Output the (X, Y) coordinate of the center of the cell containing the given text.  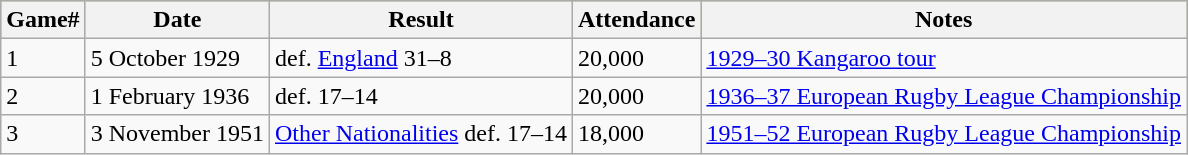
2 (43, 96)
5 October 1929 (177, 58)
3 (43, 134)
1 February 1936 (177, 96)
Date (177, 20)
Attendance (636, 20)
Result (420, 20)
1936–37 European Rugby League Championship (944, 96)
18,000 (636, 134)
1951–52 European Rugby League Championship (944, 134)
def. 17–14 (420, 96)
1 (43, 58)
Game# (43, 20)
1929–30 Kangaroo tour (944, 58)
def. England 31–8 (420, 58)
Other Nationalities def. 17–14 (420, 134)
3 November 1951 (177, 134)
Notes (944, 20)
